Provide the [x, y] coordinate of the cell's center where the given text is located.  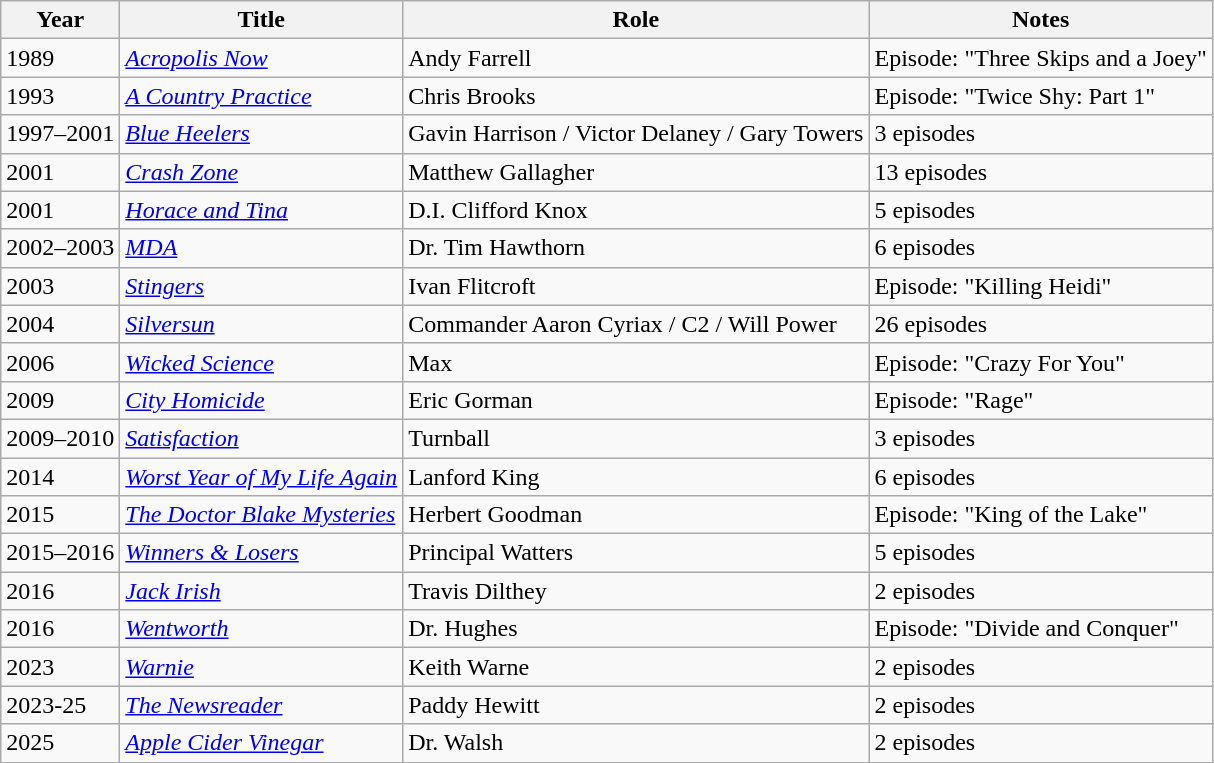
Apple Cider Vinegar [262, 743]
Blue Heelers [262, 134]
Episode: "Rage" [1040, 400]
Dr. Tim Hawthorn [636, 248]
2014 [60, 477]
Wentworth [262, 629]
Jack Irish [262, 591]
Commander Aaron Cyriax / C2 / Will Power [636, 324]
The Newsreader [262, 705]
2025 [60, 743]
2015 [60, 515]
Paddy Hewitt [636, 705]
2023-25 [60, 705]
Winners & Losers [262, 553]
Crash Zone [262, 172]
Max [636, 362]
Herbert Goodman [636, 515]
Ivan Flitcroft [636, 286]
1989 [60, 58]
Year [60, 20]
2009 [60, 400]
Lanford King [636, 477]
Eric Gorman [636, 400]
Gavin Harrison / Victor Delaney / Gary Towers [636, 134]
Keith Warne [636, 667]
Wicked Science [262, 362]
Satisfaction [262, 438]
2009–2010 [60, 438]
Turnball [636, 438]
Dr. Hughes [636, 629]
Notes [1040, 20]
Matthew Gallagher [636, 172]
MDA [262, 248]
2006 [60, 362]
Episode: "King of the Lake" [1040, 515]
Chris Brooks [636, 96]
D.I. Clifford Knox [636, 210]
Episode: "Crazy For You" [1040, 362]
1997–2001 [60, 134]
Episode: "Killing Heidi" [1040, 286]
Episode: "Three Skips and a Joey" [1040, 58]
Episode: "Divide and Conquer" [1040, 629]
Silversun [262, 324]
26 episodes [1040, 324]
2015–2016 [60, 553]
Acropolis Now [262, 58]
13 episodes [1040, 172]
Andy Farrell [636, 58]
Principal Watters [636, 553]
2004 [60, 324]
Dr. Walsh [636, 743]
Travis Dilthey [636, 591]
2003 [60, 286]
Title [262, 20]
2002–2003 [60, 248]
Stingers [262, 286]
Worst Year of My Life Again [262, 477]
Horace and Tina [262, 210]
The Doctor Blake Mysteries [262, 515]
Warnie [262, 667]
1993 [60, 96]
Role [636, 20]
2023 [60, 667]
Episode: "Twice Shy: Part 1" [1040, 96]
A Country Practice [262, 96]
City Homicide [262, 400]
